Scan for the cell matching the given text and deliver its (x, y) coordinate at center. 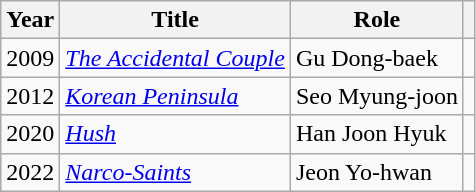
2012 (30, 96)
Seo Myung-joon (376, 96)
Korean Peninsula (176, 96)
The Accidental Couple (176, 58)
Year (30, 20)
Gu Dong-baek (376, 58)
2022 (30, 172)
2020 (30, 134)
Jeon Yo-hwan (376, 172)
Narco-Saints (176, 172)
Title (176, 20)
Hush (176, 134)
Han Joon Hyuk (376, 134)
2009 (30, 58)
Role (376, 20)
